From the cell containing the given text, extract its center point as (x, y) coordinate. 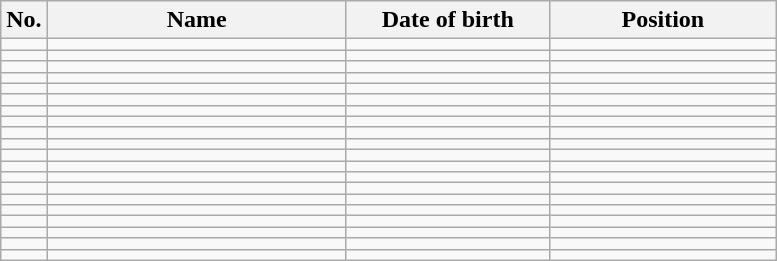
No. (24, 20)
Position (662, 20)
Date of birth (448, 20)
Name (196, 20)
